Output the (x, y) coordinate of the center of the cell containing the given text.  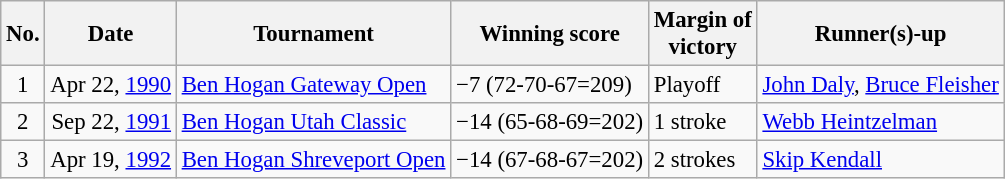
Webb Heintzelman (880, 122)
Date (110, 34)
3 (23, 160)
No. (23, 34)
Apr 22, 1990 (110, 85)
−14 (67-68-67=202) (550, 160)
Margin ofvictory (702, 34)
Ben Hogan Utah Classic (313, 122)
Runner(s)-up (880, 34)
Ben Hogan Shreveport Open (313, 160)
Ben Hogan Gateway Open (313, 85)
Apr 19, 1992 (110, 160)
2 strokes (702, 160)
Winning score (550, 34)
−7 (72-70-67=209) (550, 85)
−14 (65-68-69=202) (550, 122)
Skip Kendall (880, 160)
Sep 22, 1991 (110, 122)
Tournament (313, 34)
1 stroke (702, 122)
Playoff (702, 85)
John Daly, Bruce Fleisher (880, 85)
2 (23, 122)
1 (23, 85)
